Output the [x, y] coordinate of the center of the cell containing the given text.  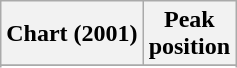
Chart (2001) [72, 34]
Peakposition [189, 34]
